Capture the cell that displays the provided text and extract its [x, y] central coordinate. 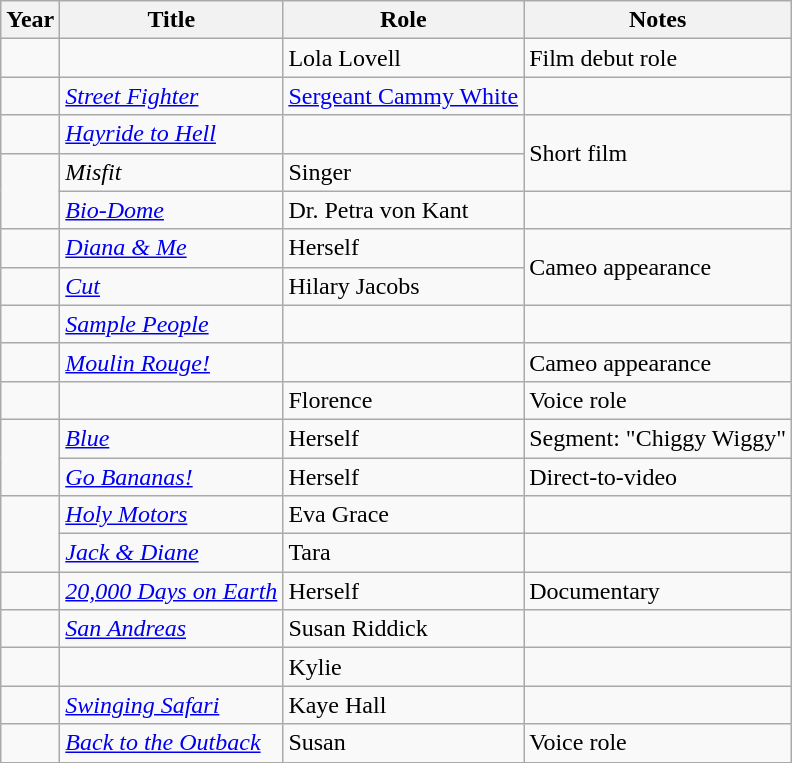
Jack & Diane [172, 553]
Direct-to-video [658, 477]
Misfit [172, 172]
Eva Grace [404, 515]
Blue [172, 438]
Film debut role [658, 58]
Hayride to Hell [172, 134]
Tara [404, 553]
Hilary Jacobs [404, 286]
Back to the Outback [172, 743]
Segment: "Chiggy Wiggy" [658, 438]
Sample People [172, 324]
Year [30, 20]
Moulin Rouge! [172, 362]
Kaye Hall [404, 705]
Go Bananas! [172, 477]
Notes [658, 20]
Bio-Dome [172, 210]
Florence [404, 400]
Susan [404, 743]
Susan Riddick [404, 629]
Title [172, 20]
Street Fighter [172, 96]
20,000 Days on Earth [172, 591]
Diana & Me [172, 248]
Holy Motors [172, 515]
Dr. Petra von Kant [404, 210]
Kylie [404, 667]
Sergeant Cammy White [404, 96]
San Andreas [172, 629]
Documentary [658, 591]
Cut [172, 286]
Short film [658, 153]
Swinging Safari [172, 705]
Singer [404, 172]
Role [404, 20]
Lola Lovell [404, 58]
